Scan for the cell matching the given text and deliver its (x, y) coordinate at center. 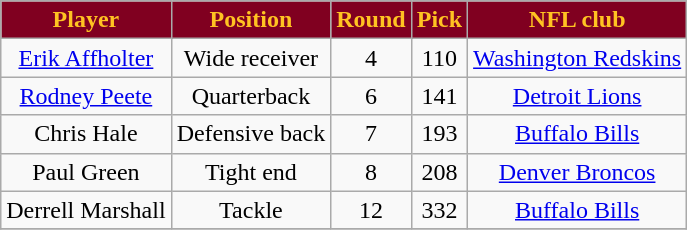
Chris Hale (86, 134)
Defensive back (251, 134)
Tackle (251, 210)
Detroit Lions (578, 96)
Erik Affholter (86, 58)
Denver Broncos (578, 172)
Position (251, 20)
Wide receiver (251, 58)
141 (439, 96)
Quarterback (251, 96)
193 (439, 134)
110 (439, 58)
Rodney Peete (86, 96)
Derrell Marshall (86, 210)
4 (371, 58)
332 (439, 210)
Pick (439, 20)
Tight end (251, 172)
Paul Green (86, 172)
NFL club (578, 20)
208 (439, 172)
8 (371, 172)
12 (371, 210)
7 (371, 134)
Round (371, 20)
6 (371, 96)
Washington Redskins (578, 58)
Player (86, 20)
